Provide the [X, Y] coordinate of the cell's center where the given text is located.  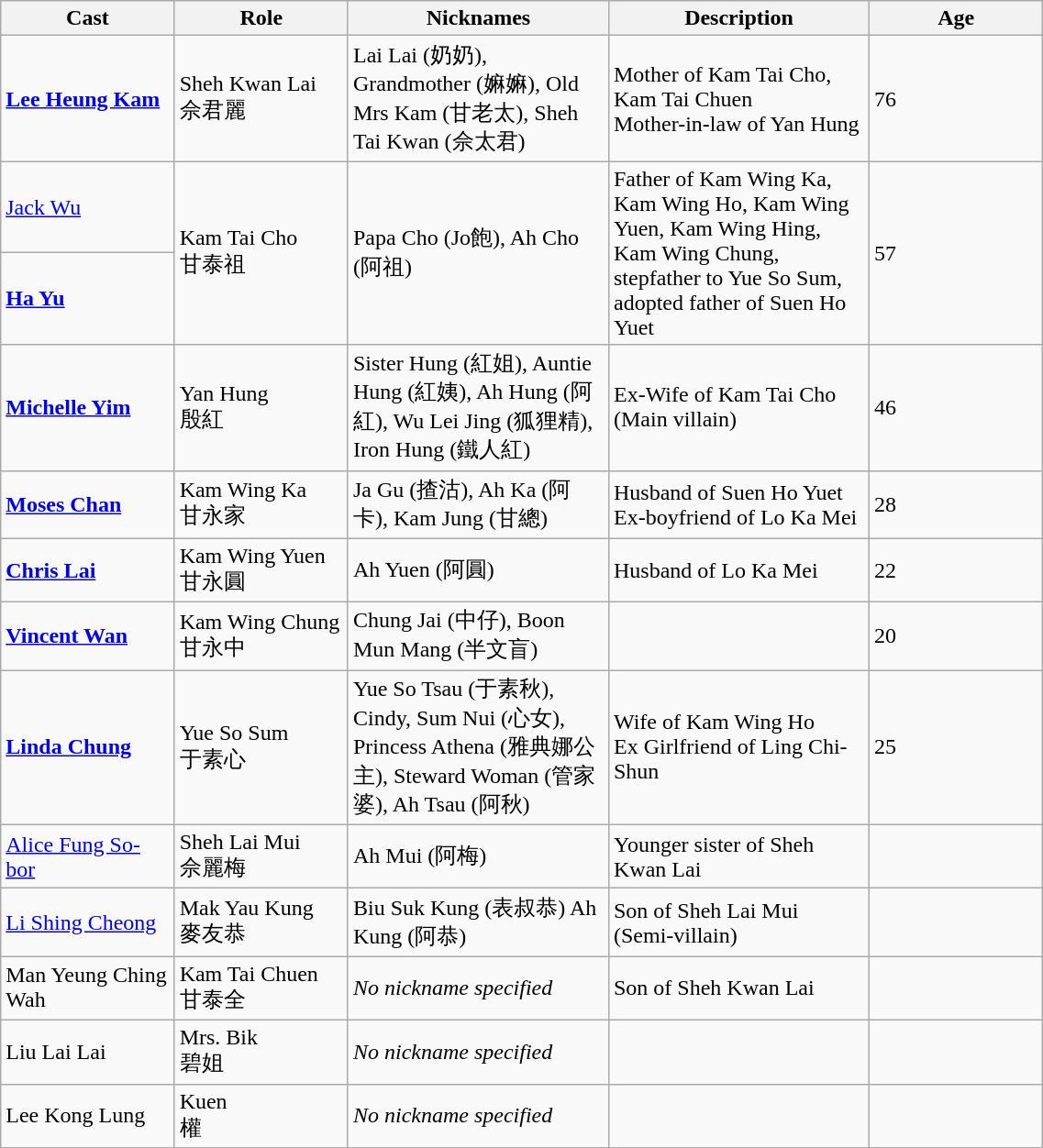
76 [956, 99]
Chung Jai (中仔), Boon Mun Mang (半文盲) [478, 636]
Yue So Sum于素心 [261, 748]
Kam Tai Cho甘泰祖 [261, 253]
Nicknames [478, 18]
Moses Chan [88, 504]
Ex-Wife of Kam Tai Cho(Main villain) [738, 407]
Li Shing Cheong [88, 922]
57 [956, 253]
Kam Wing Ka甘永家 [261, 504]
Mrs. Bik碧姐 [261, 1052]
Husband of Suen Ho YuetEx-boyfriend of Lo Ka Mei [738, 504]
Jack Wu [88, 207]
46 [956, 407]
Yan Hung殷紅 [261, 407]
Man Yeung Ching Wah [88, 988]
Age [956, 18]
Linda Chung [88, 748]
Lee Kong Lung [88, 1116]
Ah Yuen (阿圓) [478, 570]
Kam Wing Chung甘永中 [261, 636]
Kam Tai Chuen甘泰全 [261, 988]
Mak Yau Kung麥友恭 [261, 922]
Ja Gu (揸沽), Ah Ka (阿卡), Kam Jung (甘總) [478, 504]
Cast [88, 18]
Michelle Yim [88, 407]
Ah Mui (阿梅) [478, 856]
Papa Cho (Jo飽), Ah Cho (阿祖) [478, 253]
28 [956, 504]
Sister Hung (紅姐), Auntie Hung (紅姨), Ah Hung (阿紅), Wu Lei Jing (狐狸精), Iron Hung (鐵人紅) [478, 407]
Description [738, 18]
Kuen權 [261, 1116]
Husband of Lo Ka Mei [738, 570]
Father of Kam Wing Ka, Kam Wing Ho, Kam Wing Yuen, Kam Wing Hing, Kam Wing Chung, stepfather to Yue So Sum, adopted father of Suen Ho Yuet [738, 253]
Ha Yu [88, 299]
Vincent Wan [88, 636]
Role [261, 18]
Younger sister of Sheh Kwan Lai [738, 856]
Sheh Kwan Lai佘君麗 [261, 99]
Alice Fung So-bor [88, 856]
Sheh Lai Mui佘麗梅 [261, 856]
Yue So Tsau (于素秋), Cindy, Sum Nui (心女), Princess Athena (雅典娜公主), Steward Woman (管家婆), Ah Tsau (阿秋) [478, 748]
Liu Lai Lai [88, 1052]
20 [956, 636]
Lai Lai (奶奶), Grandmother (嫲嫲), Old Mrs Kam (甘老太), Sheh Tai Kwan (佘太君) [478, 99]
25 [956, 748]
Mother of Kam Tai Cho, Kam Tai ChuenMother-in-law of Yan Hung [738, 99]
Lee Heung Kam [88, 99]
Wife of Kam Wing HoEx Girlfriend of Ling Chi-Shun [738, 748]
22 [956, 570]
Biu Suk Kung (表叔恭) Ah Kung (阿恭) [478, 922]
Chris Lai [88, 570]
Kam Wing Yuen甘永圓 [261, 570]
Son of Sheh Lai Mui(Semi-villain) [738, 922]
Son of Sheh Kwan Lai [738, 988]
